Extract the (X, Y) coordinate from the center of the cell holding the provided text.  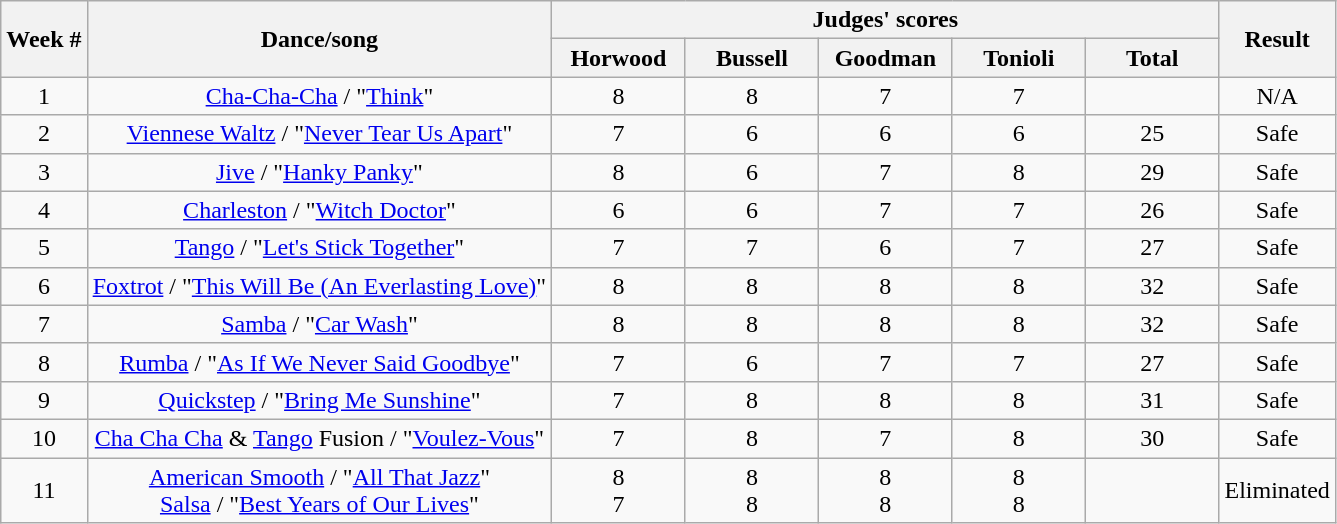
26 (1152, 210)
29 (1152, 172)
Eliminated (1277, 490)
Viennese Waltz / "Never Tear Us Apart" (320, 134)
31 (1152, 400)
Result (1277, 39)
3 (44, 172)
Tonioli (1018, 58)
Week # (44, 39)
Horwood (618, 58)
American Smooth / "All That Jazz" Salsa / "Best Years of Our Lives" (320, 490)
Bussell (752, 58)
25 (1152, 134)
9 (44, 400)
87 (618, 490)
Jive / "Hanky Panky" (320, 172)
11 (44, 490)
Judges' scores (886, 20)
Quickstep / "Bring Me Sunshine" (320, 400)
1 (44, 96)
4 (44, 210)
10 (44, 438)
Tango / "Let's Stick Together" (320, 248)
30 (1152, 438)
Dance/song (320, 39)
Cha Cha Cha & Tango Fusion / "Voulez-Vous" (320, 438)
Charleston / "Witch Doctor" (320, 210)
5 (44, 248)
2 (44, 134)
Goodman (886, 58)
Samba / "Car Wash" (320, 324)
Foxtrot / "This Will Be (An Everlasting Love)" (320, 286)
Rumba / "As If We Never Said Goodbye" (320, 362)
Cha-Cha-Cha / "Think" (320, 96)
Total (1152, 58)
N/A (1277, 96)
